Find where the given text appears and provide that cell's center as [x, y] coordinate. 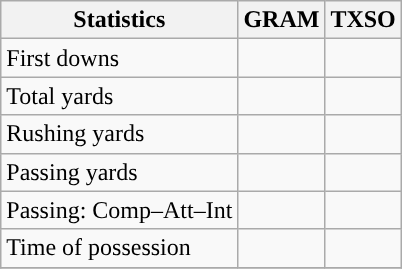
Statistics [120, 20]
Total yards [120, 96]
Passing yards [120, 172]
Passing: Comp–Att–Int [120, 210]
GRAM [282, 20]
First downs [120, 58]
Time of possession [120, 248]
TXSO [363, 20]
Rushing yards [120, 134]
